Detect which cell encompasses the target text, then output its (X, Y) center coordinate. 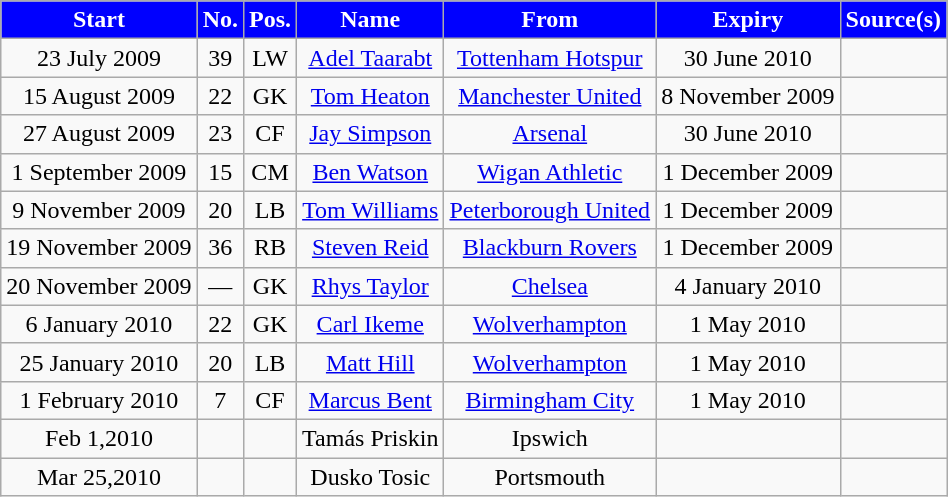
Ben Watson (370, 172)
Blackburn Rovers (550, 248)
Chelsea (550, 286)
Carl Ikeme (370, 324)
8 November 2009 (748, 96)
LW (270, 58)
15 August 2009 (99, 96)
Ipswich (550, 438)
4 January 2010 (748, 286)
Steven Reid (370, 248)
39 (220, 58)
27 August 2009 (99, 134)
1 February 2010 (99, 400)
20 November 2009 (99, 286)
Dusko Tosic (370, 477)
No. (220, 20)
Wigan Athletic (550, 172)
Peterborough United (550, 210)
23 (220, 134)
7 (220, 400)
1 September 2009 (99, 172)
9 November 2009 (99, 210)
6 January 2010 (99, 324)
Expiry (748, 20)
Feb 1,2010 (99, 438)
Tom Williams (370, 210)
Start (99, 20)
Jay Simpson (370, 134)
Tom Heaton (370, 96)
25 January 2010 (99, 362)
Rhys Taylor (370, 286)
Manchester United (550, 96)
— (220, 286)
Matt Hill (370, 362)
Mar 25,2010 (99, 477)
Tamás Priskin (370, 438)
Portsmouth (550, 477)
Tottenham Hotspur (550, 58)
Birmingham City (550, 400)
RB (270, 248)
36 (220, 248)
CM (270, 172)
Adel Taarabt (370, 58)
23 July 2009 (99, 58)
Source(s) (894, 20)
Pos. (270, 20)
15 (220, 172)
Arsenal (550, 134)
From (550, 20)
19 November 2009 (99, 248)
Name (370, 20)
Marcus Bent (370, 400)
